Scan for the cell matching the given text and deliver its (x, y) coordinate at center. 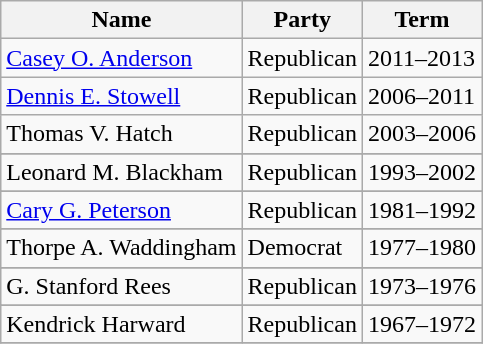
Name (122, 20)
1973–1976 (422, 286)
G. Stanford Rees (122, 286)
2011–2013 (422, 58)
Democrat (302, 248)
Thorpe A. Waddingham (122, 248)
Casey O. Anderson (122, 58)
Kendrick Harward (122, 324)
Thomas V. Hatch (122, 134)
2006–2011 (422, 96)
Cary G. Peterson (122, 210)
Leonard M. Blackham (122, 172)
Term (422, 20)
1993–2002 (422, 172)
1977–1980 (422, 248)
Dennis E. Stowell (122, 96)
Party (302, 20)
1967–1972 (422, 324)
2003–2006 (422, 134)
1981–1992 (422, 210)
